Return [X, Y] of the center of cell containing provided text 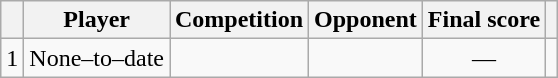
Competition [240, 20]
Player [97, 20]
— [484, 58]
Final score [484, 20]
Opponent [366, 20]
None–to–date [97, 58]
1 [12, 58]
